Scan for the cell matching the given text and deliver its [x, y] coordinate at center. 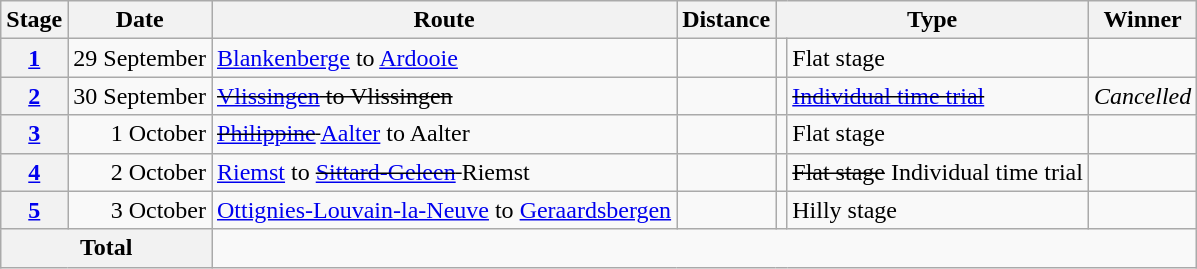
Philippine Aalter to Aalter [444, 134]
Riemst to Sittard-Geleen Riemst [444, 172]
Hilly stage [938, 210]
Cancelled [1142, 96]
1 [34, 58]
3 October [140, 210]
29 September [140, 58]
4 [34, 172]
Blankenberge to Ardooie [444, 58]
Date [140, 20]
Route [444, 20]
2 [34, 96]
Distance [726, 20]
1 October [140, 134]
3 [34, 134]
Flat stage Individual time trial [938, 172]
Winner [1142, 20]
Type [932, 20]
30 September [140, 96]
2 October [140, 172]
Stage [34, 20]
Vlissingen to Vlissingen [444, 96]
Individual time trial [938, 96]
5 [34, 210]
Ottignies-Louvain-la-Neuve to Geraardsbergen [444, 210]
Total [106, 248]
